Extract the [x, y] coordinate from the center of the cell holding the provided text.  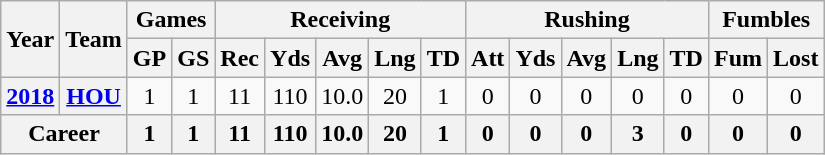
Receiving [340, 20]
Career [64, 134]
Lost [796, 58]
GS [194, 58]
HOU [94, 96]
Year [30, 39]
Rec [240, 58]
2018 [30, 96]
Fumbles [766, 20]
Team [94, 39]
Rushing [588, 20]
Fum [738, 58]
GP [149, 58]
3 [638, 134]
Games [170, 20]
Att [488, 58]
